Locate the cell with the specified text and output its (x, y) center coordinate. 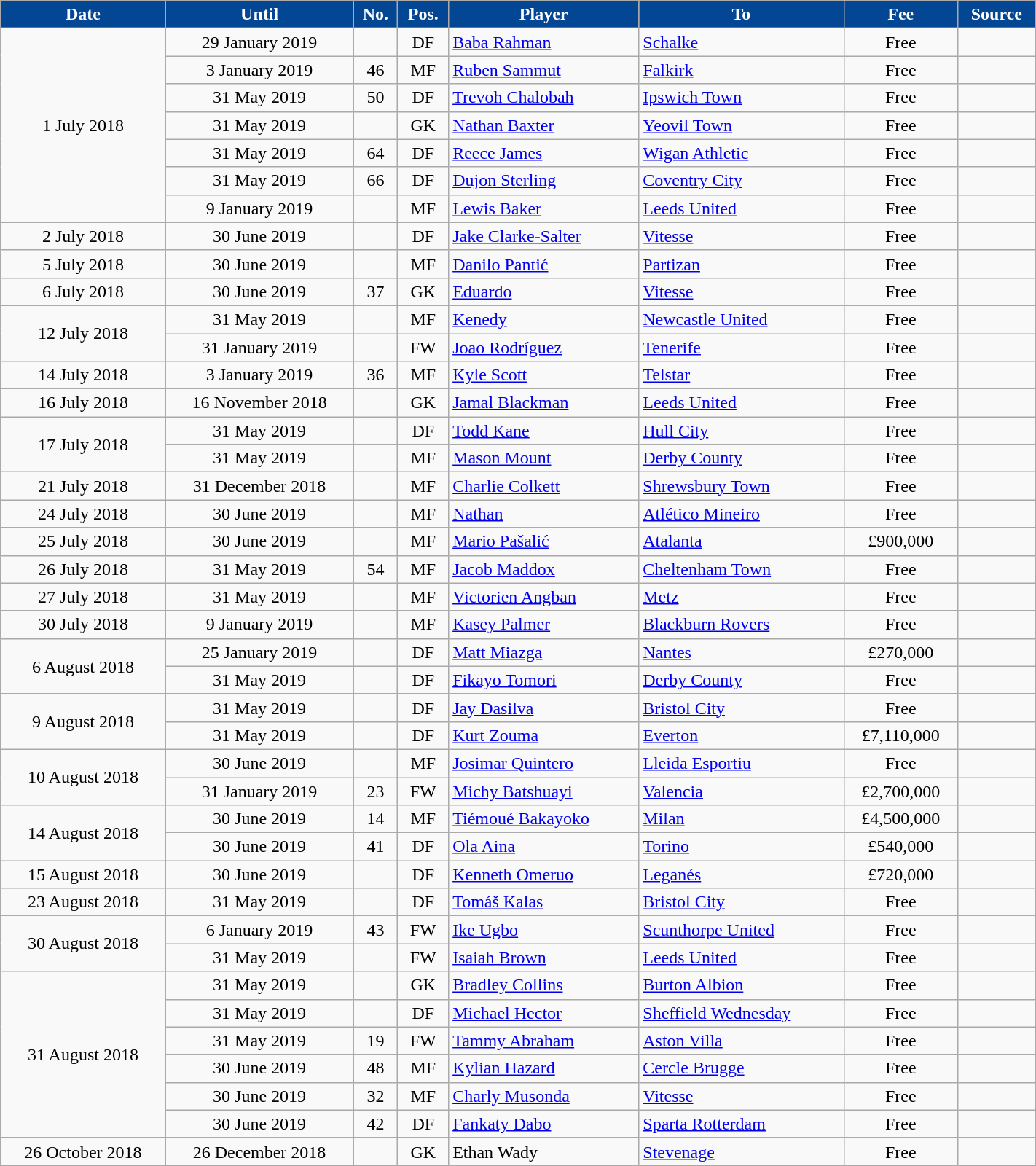
Lewis Baker (543, 208)
Stevenage (742, 1151)
Todd Kane (543, 431)
Lleida Esportiu (742, 763)
50 (376, 98)
6 January 2019 (259, 930)
27 July 2018 (83, 597)
Kurt Zouma (543, 735)
Cheltenham Town (742, 569)
64 (376, 153)
6 August 2018 (83, 666)
Jake Clarke-Salter (543, 236)
Trevoh Chalobah (543, 98)
Tenerife (742, 348)
Joao Rodríguez (543, 348)
30 August 2018 (83, 944)
Kylian Hazard (543, 1068)
24 July 2018 (83, 514)
17 July 2018 (83, 445)
5 July 2018 (83, 264)
Nathan Baxter (543, 125)
Hull City (742, 431)
Danilo Pantić (543, 264)
Fankaty Dabo (543, 1124)
30 July 2018 (83, 625)
Fikayo Tomori (543, 680)
Ipswich Town (742, 98)
19 (376, 1041)
66 (376, 181)
Atlético Mineiro (742, 514)
Leganés (742, 874)
Ethan Wady (543, 1151)
Charlie Colkett (543, 486)
9 August 2018 (83, 721)
Sheffield Wednesday (742, 1013)
Wigan Athletic (742, 153)
31 August 2018 (83, 1055)
To (742, 15)
Shrewsbury Town (742, 486)
Valencia (742, 791)
48 (376, 1068)
Blackburn Rovers (742, 625)
21 July 2018 (83, 486)
£900,000 (900, 541)
Jacob Maddox (543, 569)
Michy Batshuayi (543, 791)
Torino (742, 847)
Nantes (742, 652)
Cercle Brugge (742, 1068)
15 August 2018 (83, 874)
£540,000 (900, 847)
23 August 2018 (83, 902)
£7,110,000 (900, 735)
Date (83, 15)
Kyle Scott (543, 375)
Josimar Quintero (543, 763)
Schalke (742, 42)
Dujon Sterling (543, 181)
Partizan (742, 264)
Matt Miazga (543, 652)
No. (376, 15)
Nathan (543, 514)
46 (376, 70)
26 December 2018 (259, 1151)
26 July 2018 (83, 569)
£2,700,000 (900, 791)
41 (376, 847)
Milan (742, 819)
Jay Dasilva (543, 708)
Baba Rahman (543, 42)
Falkirk (742, 70)
Telstar (742, 375)
Metz (742, 597)
16 November 2018 (259, 403)
14 (376, 819)
Jamal Blackman (543, 403)
54 (376, 569)
Atalanta (742, 541)
Burton Albion (742, 985)
23 (376, 791)
Bradley Collins (543, 985)
Aston Villa (742, 1041)
£270,000 (900, 652)
2 July 2018 (83, 236)
Ike Ugbo (543, 930)
6 July 2018 (83, 291)
42 (376, 1124)
Ola Aina (543, 847)
25 January 2019 (259, 652)
14 July 2018 (83, 375)
Mason Mount (543, 458)
Scunthorpe United (742, 930)
Tiémoué Bakayoko (543, 819)
Tomáš Kalas (543, 902)
12 July 2018 (83, 333)
14 August 2018 (83, 833)
Newcastle United (742, 319)
£4,500,000 (900, 819)
37 (376, 291)
1 July 2018 (83, 125)
26 October 2018 (83, 1151)
Fee (900, 15)
Pos. (423, 15)
Eduardo (543, 291)
Sparta Rotterdam (742, 1124)
29 January 2019 (259, 42)
Tammy Abraham (543, 1041)
Isaiah Brown (543, 958)
Coventry City (742, 181)
Yeovil Town (742, 125)
Reece James (543, 153)
Until (259, 15)
32 (376, 1096)
Kenedy (543, 319)
43 (376, 930)
Everton (742, 735)
36 (376, 375)
Source (997, 15)
Ruben Sammut (543, 70)
Kasey Palmer (543, 625)
31 December 2018 (259, 486)
Charly Musonda (543, 1096)
Michael Hector (543, 1013)
Mario Pašalić (543, 541)
10 August 2018 (83, 777)
Victorien Angban (543, 597)
£720,000 (900, 874)
Kenneth Omeruo (543, 874)
25 July 2018 (83, 541)
Player (543, 15)
16 July 2018 (83, 403)
